Locate the cell with the specified text and output its [x, y] center coordinate. 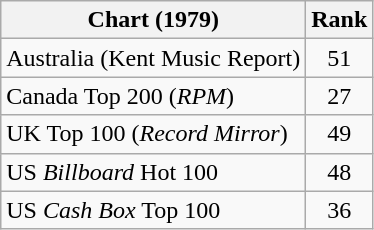
US Cash Box Top 100 [154, 210]
US Billboard Hot 100 [154, 172]
36 [340, 210]
UK Top 100 (Record Mirror) [154, 134]
Chart (1979) [154, 20]
Australia (Kent Music Report) [154, 58]
Canada Top 200 (RPM) [154, 96]
51 [340, 58]
27 [340, 96]
Rank [340, 20]
49 [340, 134]
48 [340, 172]
